Extract the (X, Y) coordinate from the center of the cell holding the provided text.  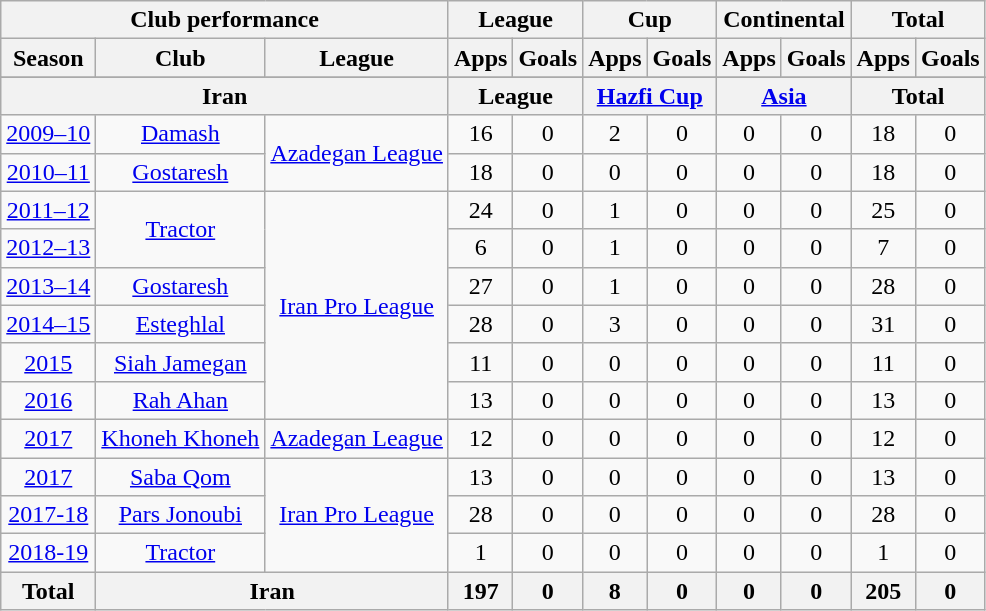
16 (480, 134)
31 (883, 324)
Khoneh Khoneh (180, 438)
2012–13 (48, 248)
24 (480, 210)
2010–11 (48, 172)
Esteghlal (180, 324)
Season (48, 58)
3 (615, 324)
2009–10 (48, 134)
Saba Qom (180, 477)
6 (480, 248)
2015 (48, 362)
Pars Jonoubi (180, 515)
Club (180, 58)
7 (883, 248)
197 (480, 591)
Continental (784, 20)
Rah Ahan (180, 400)
Asia (784, 96)
2014–15 (48, 324)
Damash (180, 134)
2018-19 (48, 553)
2011–12 (48, 210)
2 (615, 134)
Siah Jamegan (180, 362)
Hazfi Cup (650, 96)
27 (480, 286)
2017-18 (48, 515)
Club performance (225, 20)
205 (883, 591)
2016 (48, 400)
8 (615, 591)
Cup (650, 20)
2013–14 (48, 286)
25 (883, 210)
